Output the [x, y] coordinate of the center of the cell containing the given text.  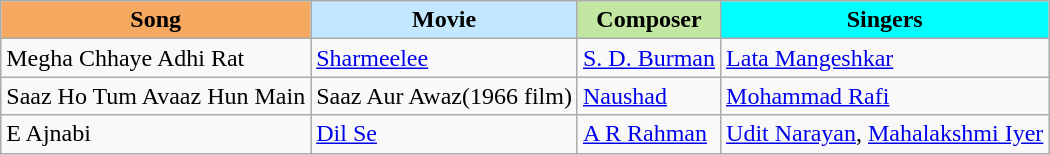
Dil Se [444, 134]
Saaz Aur Awaz(1966 film) [444, 96]
E Ajnabi [156, 134]
Mohammad Rafi [885, 96]
Singers [885, 20]
Saaz Ho Tum Avaaz Hun Main [156, 96]
Megha Chhaye Adhi Rat [156, 58]
Sharmeelee [444, 58]
Composer [648, 20]
Lata Mangeshkar [885, 58]
Udit Narayan, Mahalakshmi Iyer [885, 134]
Song [156, 20]
S. D. Burman [648, 58]
Naushad [648, 96]
A R Rahman [648, 134]
Movie [444, 20]
